Extract the [X, Y] coordinate from the center of the cell holding the provided text.  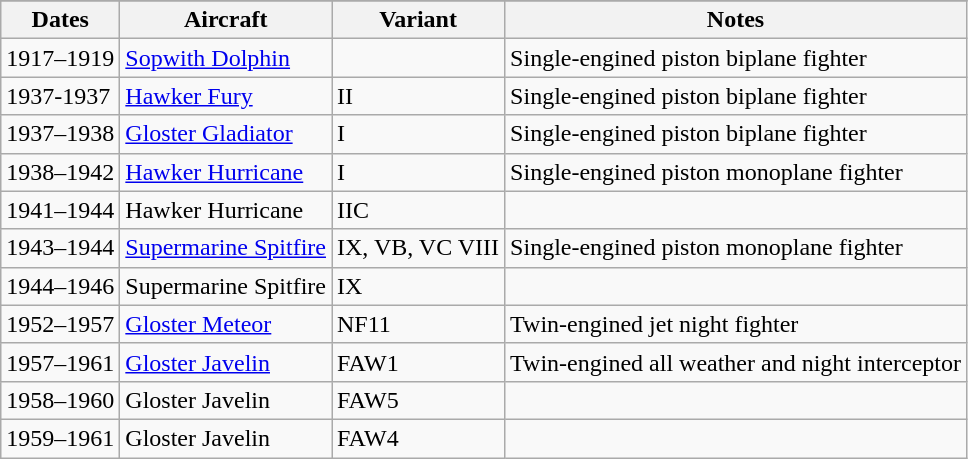
1937–1938 [60, 134]
Twin-engined jet night fighter [736, 324]
FAW5 [418, 400]
1958–1960 [60, 400]
IX, VB, VC VIII [418, 248]
II [418, 96]
1959–1961 [60, 438]
1943–1944 [60, 248]
Variant [418, 20]
Sopwith Dolphin [226, 58]
Gloster Gladiator [226, 134]
IX [418, 286]
Gloster Meteor [226, 324]
FAW1 [418, 362]
Dates [60, 20]
1937-1937 [60, 96]
1941–1944 [60, 210]
IIC [418, 210]
Notes [736, 20]
1917–1919 [60, 58]
Twin-engined all weather and night interceptor [736, 362]
1938–1942 [60, 172]
FAW4 [418, 438]
1952–1957 [60, 324]
Aircraft [226, 20]
NF11 [418, 324]
1957–1961 [60, 362]
Hawker Fury [226, 96]
1944–1946 [60, 286]
